Identify which cell holds the provided text, then report its (x, y) central coordinate. 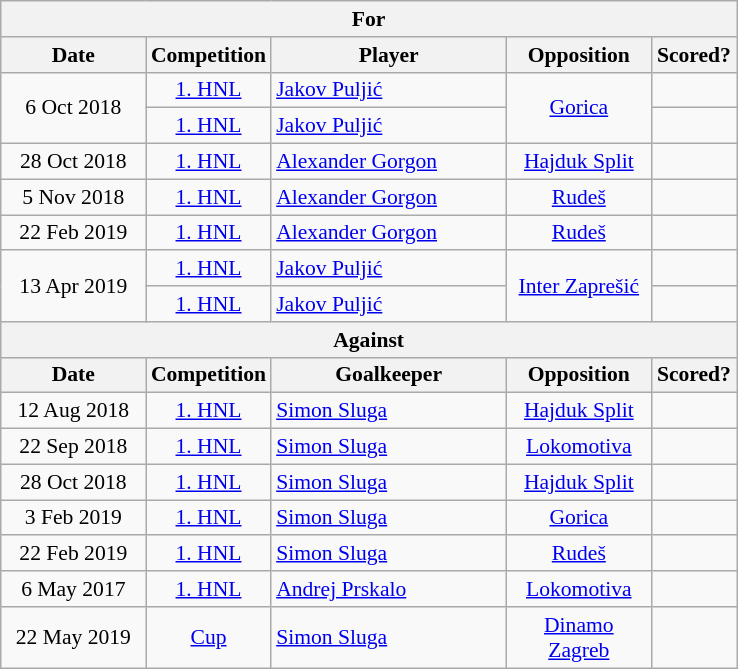
Dinamo Zagreb (578, 638)
13 Apr 2019 (74, 286)
Inter Zaprešić (578, 286)
22 Sep 2018 (74, 447)
Andrej Prskalo (388, 589)
6 Oct 2018 (74, 108)
5 Nov 2018 (74, 197)
Cup (208, 638)
6 May 2017 (74, 589)
Player (388, 55)
12 Aug 2018 (74, 411)
For (369, 19)
Against (369, 340)
22 May 2019 (74, 638)
Goalkeeper (388, 375)
3 Feb 2019 (74, 518)
